Locate the cell with the specified text and output its [x, y] center coordinate. 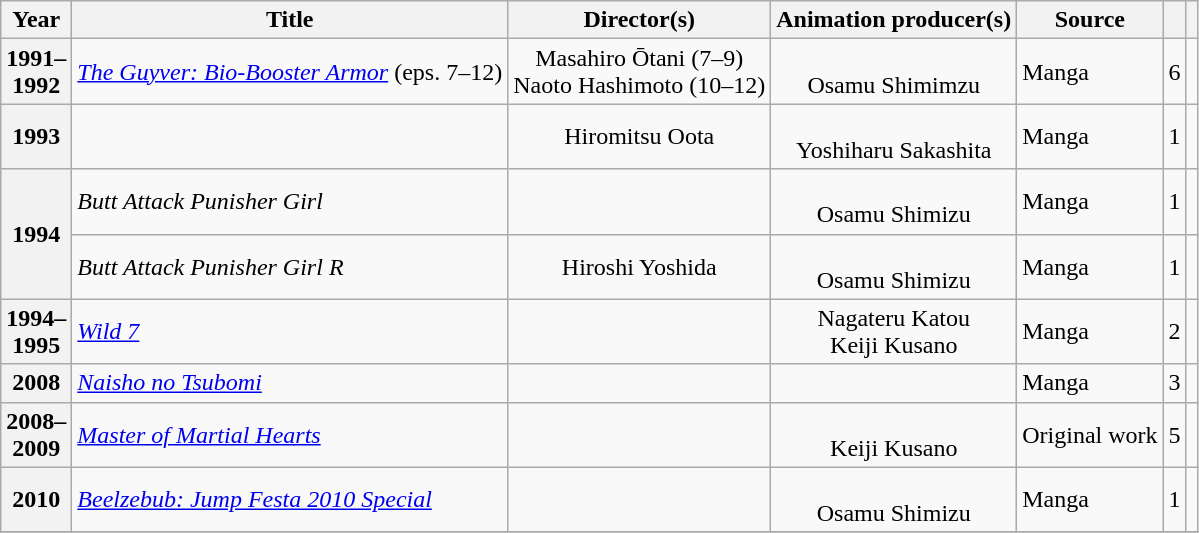
1994–1995 [36, 332]
Title [290, 20]
1994 [36, 234]
1993 [36, 136]
Source [1090, 20]
Original work [1090, 434]
5 [1174, 434]
Nagateru KatouKeiji Kusano [894, 332]
Butt Attack Punisher Girl [290, 202]
1991–1992 [36, 72]
Beelzebub: Jump Festa 2010 Special [290, 500]
6 [1174, 72]
Hiromitsu Oota [640, 136]
Animation producer(s) [894, 20]
Masahiro Ōtani (7–9)Naoto Hashimoto (10–12) [640, 72]
2008–2009 [36, 434]
The Guyver: Bio-Booster Armor (eps. 7–12) [290, 72]
Keiji Kusano [894, 434]
3 [1174, 383]
Master of Martial Hearts [290, 434]
2008 [36, 383]
2 [1174, 332]
Director(s) [640, 20]
Yoshiharu Sakashita [894, 136]
Butt Attack Punisher Girl R [290, 266]
Year [36, 20]
Naisho no Tsubomi [290, 383]
2010 [36, 500]
Wild 7 [290, 332]
Hiroshi Yoshida [640, 266]
Osamu Shimimzu [894, 72]
